Scan for the cell matching the given text and deliver its [X, Y] coordinate at center. 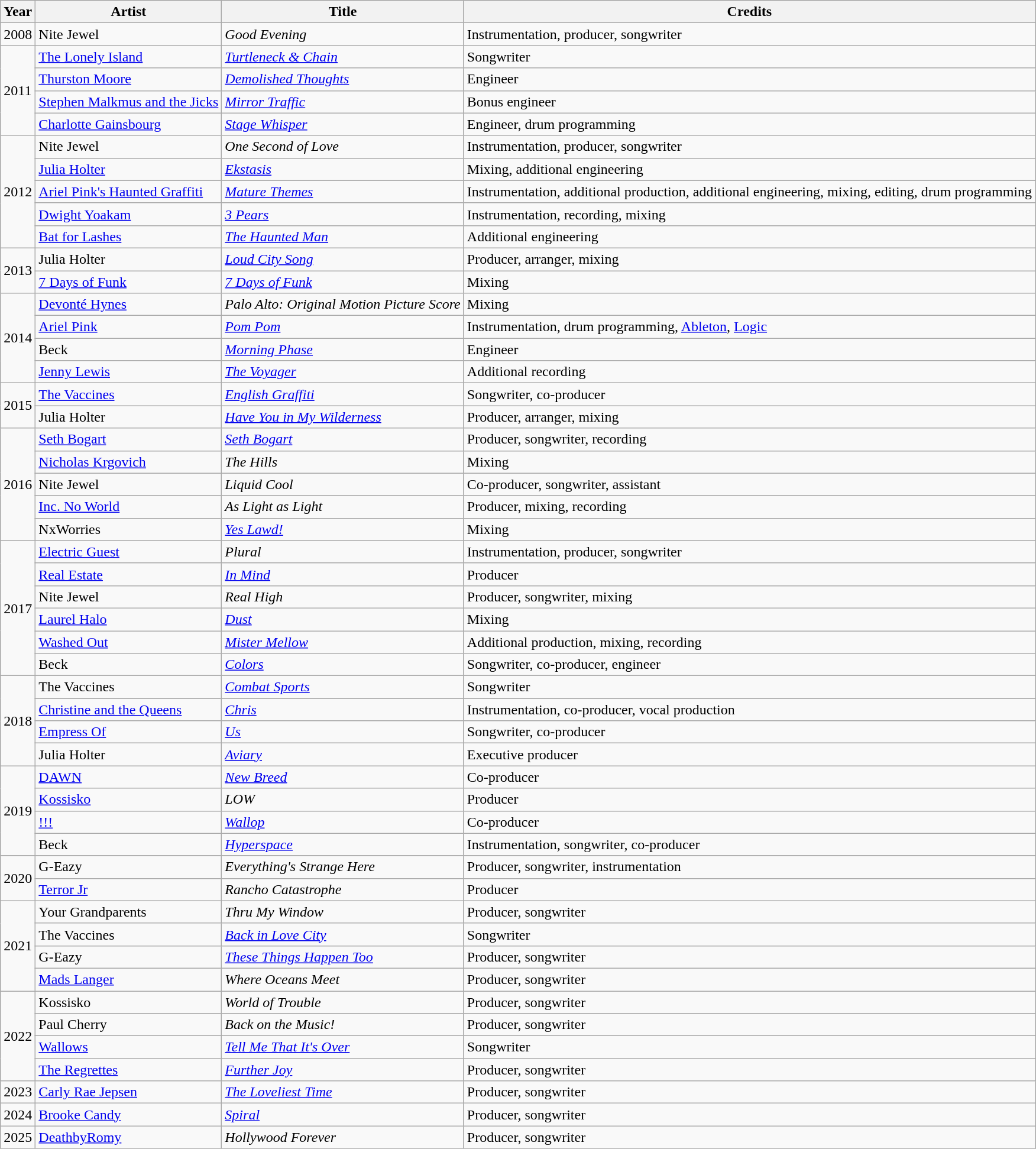
Pom Pom [343, 327]
2018 [18, 721]
Empress Of [129, 732]
Instrumentation, drum programming, Ableton, Logic [749, 327]
Instrumentation, co-producer, vocal production [749, 710]
The Regrettes [129, 1070]
Us [343, 732]
Real High [343, 597]
Co-producer, songwriter, assistant [749, 484]
Real Estate [129, 574]
Laurel Halo [129, 619]
DeathbyRomy [129, 1137]
The Hills [343, 462]
Mads Langer [129, 979]
Dwight Yoakam [129, 214]
Instrumentation, additional production, additional engineering, mixing, editing, drum programming [749, 192]
Morning Phase [343, 349]
Thru My Window [343, 912]
2012 [18, 192]
2022 [18, 1036]
Washed Out [129, 642]
New Breed [343, 777]
Where Oceans Meet [343, 979]
The Haunted Man [343, 237]
Back in Love City [343, 934]
Hollywood Forever [343, 1137]
Bonus engineer [749, 102]
Terror Jr [129, 889]
Mature Themes [343, 192]
Palo Alto: Original Motion Picture Score [343, 305]
Wallows [129, 1047]
Stage Whisper [343, 124]
Further Joy [343, 1070]
Engineer, drum programming [749, 124]
Combat Sports [343, 687]
Dust [343, 619]
2017 [18, 608]
As Light as Light [343, 507]
2016 [18, 484]
Credits [749, 12]
Ekstasis [343, 169]
2015 [18, 406]
Wallop [343, 822]
Brooke Candy [129, 1115]
Your Grandparents [129, 912]
Good Evening [343, 34]
2013 [18, 270]
Carly Rae Jepsen [129, 1092]
Electric Guest [129, 552]
Liquid Cool [343, 484]
2024 [18, 1115]
Additional production, mixing, recording [749, 642]
Back on the Music! [343, 1025]
Thurston Moore [129, 79]
2011 [18, 90]
NxWorries [129, 529]
Title [343, 12]
In Mind [343, 574]
Producer, songwriter, instrumentation [749, 867]
DAWN [129, 777]
2020 [18, 878]
The Voyager [343, 372]
Inc. No World [129, 507]
!!! [129, 822]
Producer, mixing, recording [749, 507]
Executive producer [749, 755]
Stephen Malkmus and the Jicks [129, 102]
2008 [18, 34]
These Things Happen Too [343, 957]
One Second of Love [343, 147]
Additional engineering [749, 237]
Artist [129, 12]
English Graffiti [343, 394]
2021 [18, 946]
The Loveliest Time [343, 1092]
Mister Mellow [343, 642]
Instrumentation, recording, mixing [749, 214]
2019 [18, 811]
Aviary [343, 755]
Demolished Thoughts [343, 79]
Charlotte Gainsbourg [129, 124]
Rancho Catastrophe [343, 889]
Jenny Lewis [129, 372]
Nicholas Krgovich [129, 462]
LOW [343, 800]
Paul Cherry [129, 1025]
Producer, songwriter, recording [749, 439]
Additional recording [749, 372]
3 Pears [343, 214]
Hyperspace [343, 844]
Have You in My Wilderness [343, 417]
Mirror Traffic [343, 102]
The Lonely Island [129, 57]
Christine and the Queens [129, 710]
Mixing, additional engineering [749, 169]
World of Trouble [343, 1002]
Yes Lawd! [343, 529]
Plural [343, 552]
Colors [343, 665]
2014 [18, 338]
Songwriter, co-producer, engineer [749, 665]
2023 [18, 1092]
Chris [343, 710]
Instrumentation, songwriter, co-producer [749, 844]
Ariel Pink [129, 327]
2025 [18, 1137]
Ariel Pink's Haunted Graffiti [129, 192]
Tell Me That It's Over [343, 1047]
Year [18, 12]
Turtleneck & Chain [343, 57]
Devonté Hynes [129, 305]
Bat for Lashes [129, 237]
Producer, songwriter, mixing [749, 597]
Everything's Strange Here [343, 867]
Loud City Song [343, 259]
Spiral [343, 1115]
